Find where the given text appears and provide that cell's center as (x, y) coordinate. 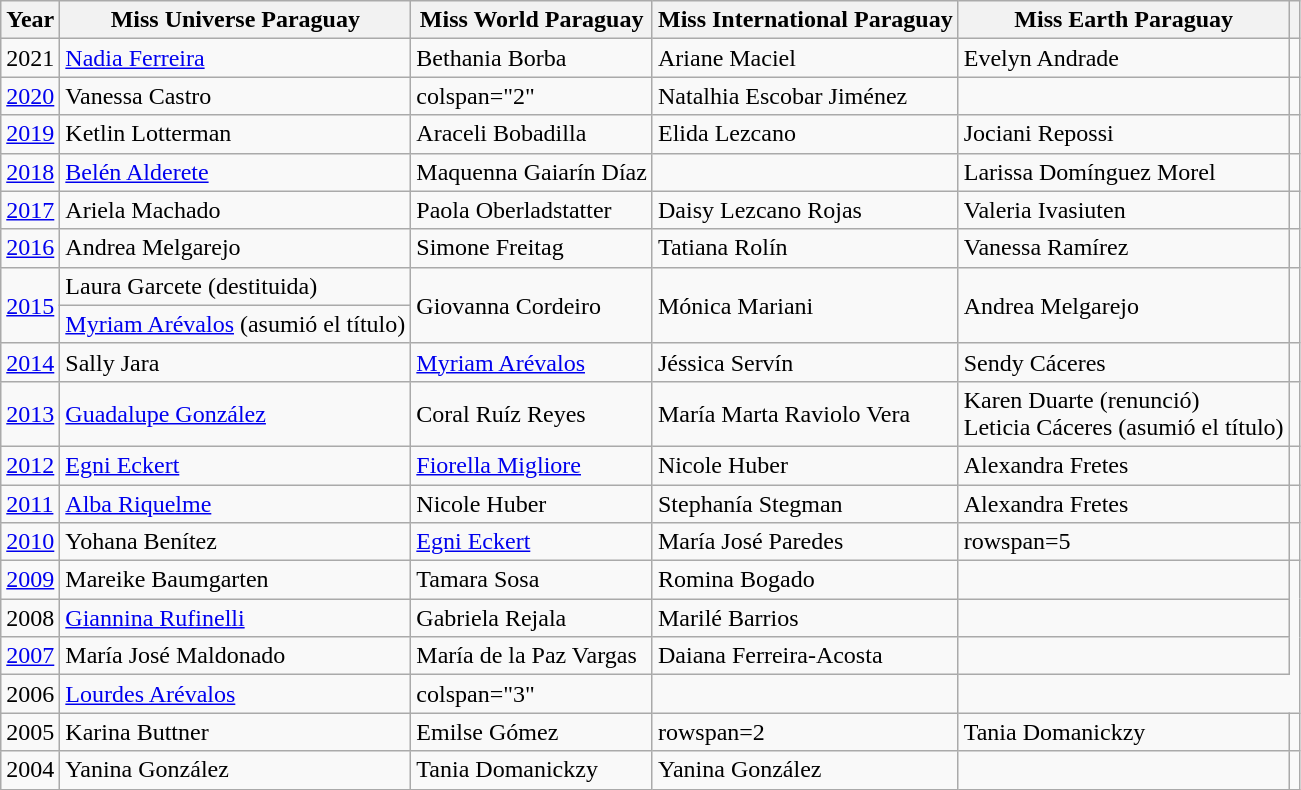
Karen Duarte (renunció)Leticia Cáceres (asumió el título) (1124, 414)
Jéssica Servín (805, 362)
Giannina Rufinelli (236, 618)
Ariela Machado (236, 210)
Vanessa Castro (236, 96)
Daisy Lezcano Rojas (805, 210)
Fiorella Migliore (532, 465)
Paola Oberladstatter (532, 210)
Romina Bogado (805, 580)
rowspan=2 (805, 732)
Yohana Benítez (236, 542)
colspan="3" (532, 694)
Sally Jara (236, 362)
María José Paredes (805, 542)
2005 (30, 732)
Larissa Domínguez Morel (1124, 172)
Ariane Maciel (805, 58)
2020 (30, 96)
2017 (30, 210)
Evelyn Andrade (1124, 58)
Ketlin Lotterman (236, 134)
Tamara Sosa (532, 580)
2010 (30, 542)
Valeria Ivasiuten (1124, 210)
2019 (30, 134)
Alba Riquelme (236, 503)
2018 (30, 172)
Nadia Ferreira (236, 58)
Araceli Bobadilla (532, 134)
Myriam Arévalos (532, 362)
2016 (30, 248)
Elida Lezcano (805, 134)
María José Maldonado (236, 656)
Marilé Barrios (805, 618)
Natalhia Escobar Jiménez (805, 96)
Tatiana Rolín (805, 248)
Emilse Gómez (532, 732)
Myriam Arévalos (asumió el título) (236, 324)
Maquenna Gaiarín Díaz (532, 172)
Guadalupe González (236, 414)
Miss International Paraguay (805, 20)
Year (30, 20)
María Marta Raviolo Vera (805, 414)
María de la Paz Vargas (532, 656)
Miss Universe Paraguay (236, 20)
2015 (30, 305)
Gabriela Rejala (532, 618)
Mónica Mariani (805, 305)
Jociani Repossi (1124, 134)
2009 (30, 580)
Bethania Borba (532, 58)
2013 (30, 414)
colspan="2" (532, 96)
2021 (30, 58)
2007 (30, 656)
Simone Freitag (532, 248)
Sendy Cáceres (1124, 362)
2004 (30, 770)
2011 (30, 503)
Miss Earth Paraguay (1124, 20)
Karina Buttner (236, 732)
Lourdes Arévalos (236, 694)
Daiana Ferreira-Acosta (805, 656)
Giovanna Cordeiro (532, 305)
2012 (30, 465)
Mareike Baumgarten (236, 580)
Coral Ruíz Reyes (532, 414)
2014 (30, 362)
Vanessa Ramírez (1124, 248)
Stephanía Stegman (805, 503)
2008 (30, 618)
Belén Alderete (236, 172)
rowspan=5 (1124, 542)
Miss World Paraguay (532, 20)
Laura Garcete (destituida) (236, 286)
2006 (30, 694)
